Return the (x, y) coordinate for the center point of the cell that contains the specified text.  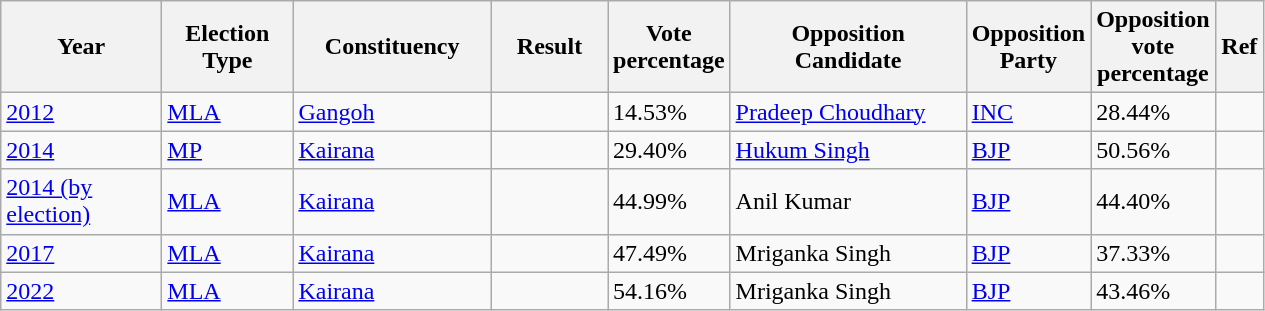
Vote percentage (670, 47)
2022 (82, 291)
2012 (82, 112)
54.16% (670, 291)
Result (549, 47)
43.46% (1153, 291)
14.53% (670, 112)
44.99% (670, 202)
Election Type (228, 47)
50.56% (1153, 150)
2014 (by election) (82, 202)
MP (228, 150)
Opposition vote percentage (1153, 47)
37.33% (1153, 253)
29.40% (670, 150)
Constituency (392, 47)
INC (1028, 112)
Hukum Singh (848, 150)
Pradeep Choudhary (848, 112)
47.49% (670, 253)
Opposition Party (1028, 47)
Ref (1240, 47)
44.40% (1153, 202)
Opposition Candidate (848, 47)
Gangoh (392, 112)
Anil Kumar (848, 202)
Year (82, 47)
28.44% (1153, 112)
2017 (82, 253)
2014 (82, 150)
